Identify which cell holds the provided text, then report its (x, y) central coordinate. 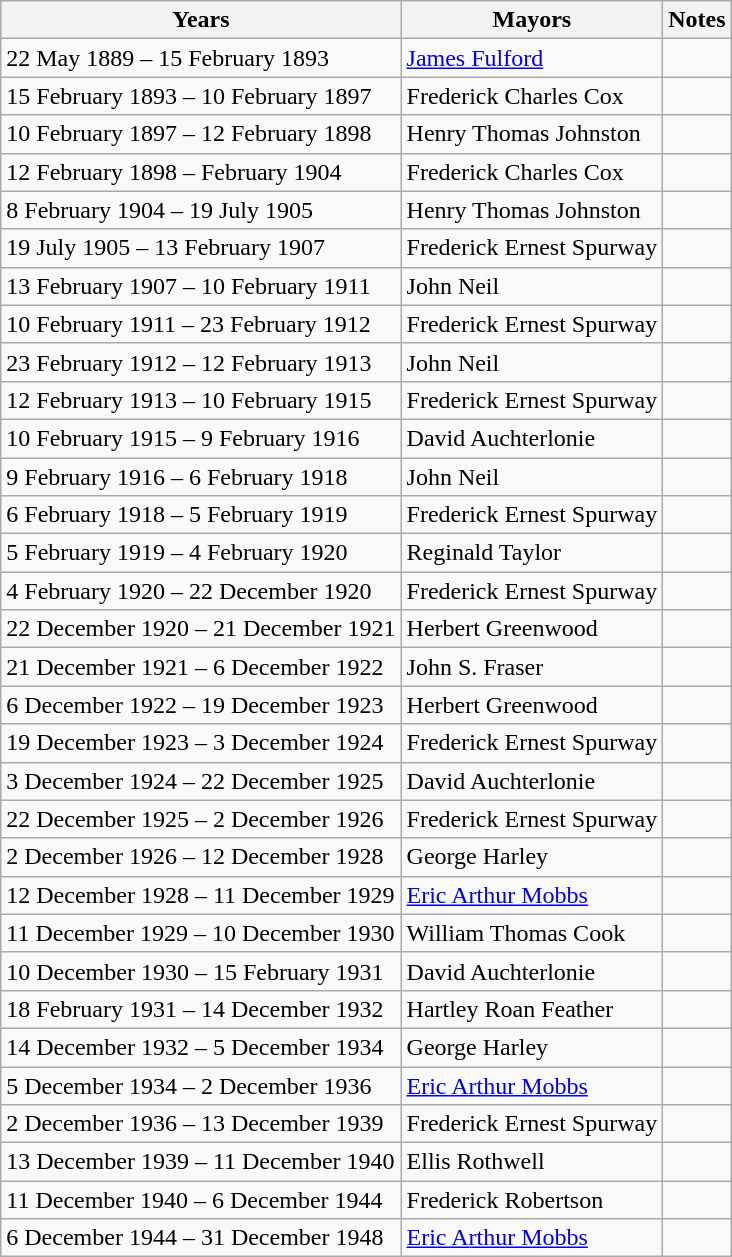
10 December 1930 – 15 February 1931 (201, 971)
13 February 1907 – 10 February 1911 (201, 286)
9 February 1916 – 6 February 1918 (201, 477)
Years (201, 20)
13 December 1939 – 11 December 1940 (201, 1162)
4 February 1920 – 22 December 1920 (201, 591)
3 December 1924 – 22 December 1925 (201, 781)
10 February 1915 – 9 February 1916 (201, 438)
6 December 1922 – 19 December 1923 (201, 705)
12 February 1898 – February 1904 (201, 172)
10 February 1897 – 12 February 1898 (201, 134)
12 February 1913 – 10 February 1915 (201, 400)
12 December 1928 – 11 December 1929 (201, 895)
19 December 1923 – 3 December 1924 (201, 743)
22 December 1925 – 2 December 1926 (201, 819)
11 December 1929 – 10 December 1930 (201, 933)
Reginald Taylor (532, 553)
2 December 1926 – 12 December 1928 (201, 857)
21 December 1921 – 6 December 1922 (201, 667)
James Fulford (532, 58)
Frederick Robertson (532, 1200)
8 February 1904 – 19 July 1905 (201, 210)
William Thomas Cook (532, 933)
15 February 1893 – 10 February 1897 (201, 96)
John S. Fraser (532, 667)
Ellis Rothwell (532, 1162)
Hartley Roan Feather (532, 1009)
2 December 1936 – 13 December 1939 (201, 1124)
23 February 1912 – 12 February 1913 (201, 362)
Notes (697, 20)
22 May 1889 – 15 February 1893 (201, 58)
10 February 1911 – 23 February 1912 (201, 324)
11 December 1940 – 6 December 1944 (201, 1200)
6 December 1944 – 31 December 1948 (201, 1238)
Mayors (532, 20)
5 February 1919 – 4 February 1920 (201, 553)
14 December 1932 – 5 December 1934 (201, 1047)
6 February 1918 – 5 February 1919 (201, 515)
18 February 1931 – 14 December 1932 (201, 1009)
5 December 1934 – 2 December 1936 (201, 1085)
22 December 1920 – 21 December 1921 (201, 629)
19 July 1905 – 13 February 1907 (201, 248)
